Find where the given text appears and provide that cell's center as [x, y] coordinate. 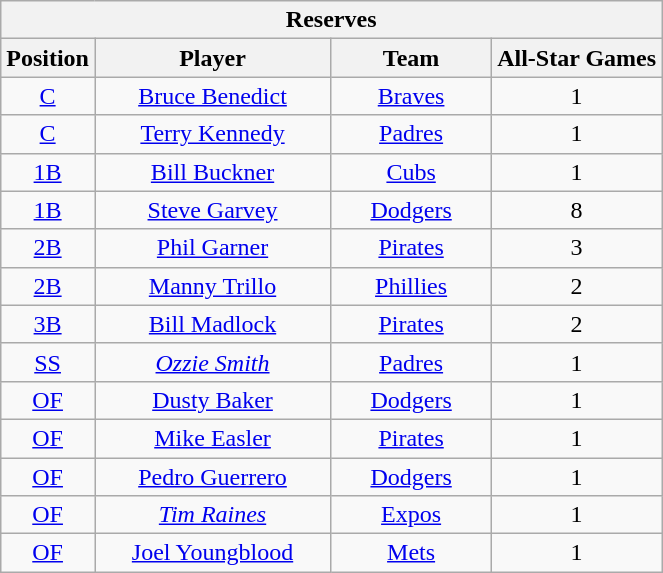
3 [577, 248]
Position [48, 58]
Reserves [332, 20]
Cubs [412, 172]
Tim Raines [212, 515]
Ozzie Smith [212, 362]
Player [212, 58]
All-Star Games [577, 58]
Bill Madlock [212, 324]
Pedro Guerrero [212, 477]
Bill Buckner [212, 172]
Joel Youngblood [212, 553]
SS [48, 362]
Phillies [412, 286]
Bruce Benedict [212, 96]
Phil Garner [212, 248]
Steve Garvey [212, 210]
8 [577, 210]
Mike Easler [212, 438]
Expos [412, 515]
Dusty Baker [212, 400]
Manny Trillo [212, 286]
Terry Kennedy [212, 134]
Team [412, 58]
3B [48, 324]
Mets [412, 553]
Braves [412, 96]
